Output the (x, y) coordinate of the center of the cell containing the given text.  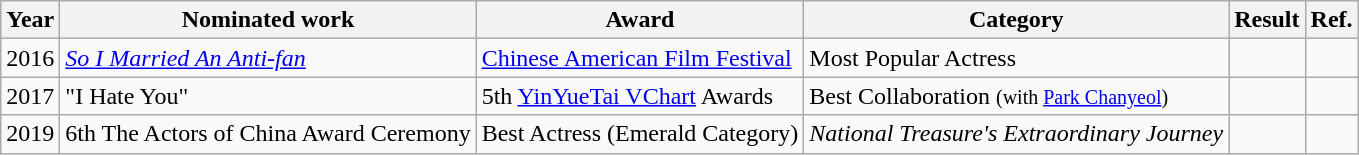
6th The Actors of China Award Ceremony (268, 134)
Result (1267, 20)
2017 (30, 96)
So I Married An Anti-fan (268, 58)
Nominated work (268, 20)
Ref. (1332, 20)
5th YinYueTai VChart Awards (640, 96)
Category (1016, 20)
National Treasure's Extraordinary Journey (1016, 134)
Best Collaboration (with Park Chanyeol) (1016, 96)
2019 (30, 134)
"I Hate You" (268, 96)
Chinese American Film Festival (640, 58)
Year (30, 20)
Best Actress (Emerald Category) (640, 134)
Award (640, 20)
2016 (30, 58)
Most Popular Actress (1016, 58)
